Return [x, y] of the center of cell containing provided text 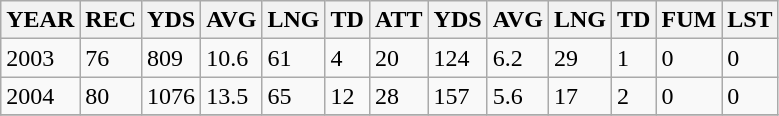
809 [172, 58]
2 [634, 96]
13.5 [232, 96]
61 [294, 58]
2003 [40, 58]
FUM [689, 20]
5.6 [518, 96]
17 [580, 96]
LST [750, 20]
REC [111, 20]
76 [111, 58]
12 [347, 96]
4 [347, 58]
2004 [40, 96]
YEAR [40, 20]
157 [458, 96]
1 [634, 58]
10.6 [232, 58]
1076 [172, 96]
65 [294, 96]
20 [398, 58]
ATT [398, 20]
29 [580, 58]
124 [458, 58]
6.2 [518, 58]
80 [111, 96]
28 [398, 96]
